Scan for the cell matching the given text and deliver its [x, y] coordinate at center. 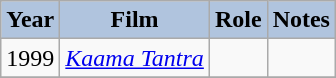
Notes [301, 20]
Role [238, 20]
Kaama Tantra [135, 58]
Year [30, 20]
Film [135, 20]
1999 [30, 58]
